Find where the given text appears and provide that cell's center as (X, Y) coordinate. 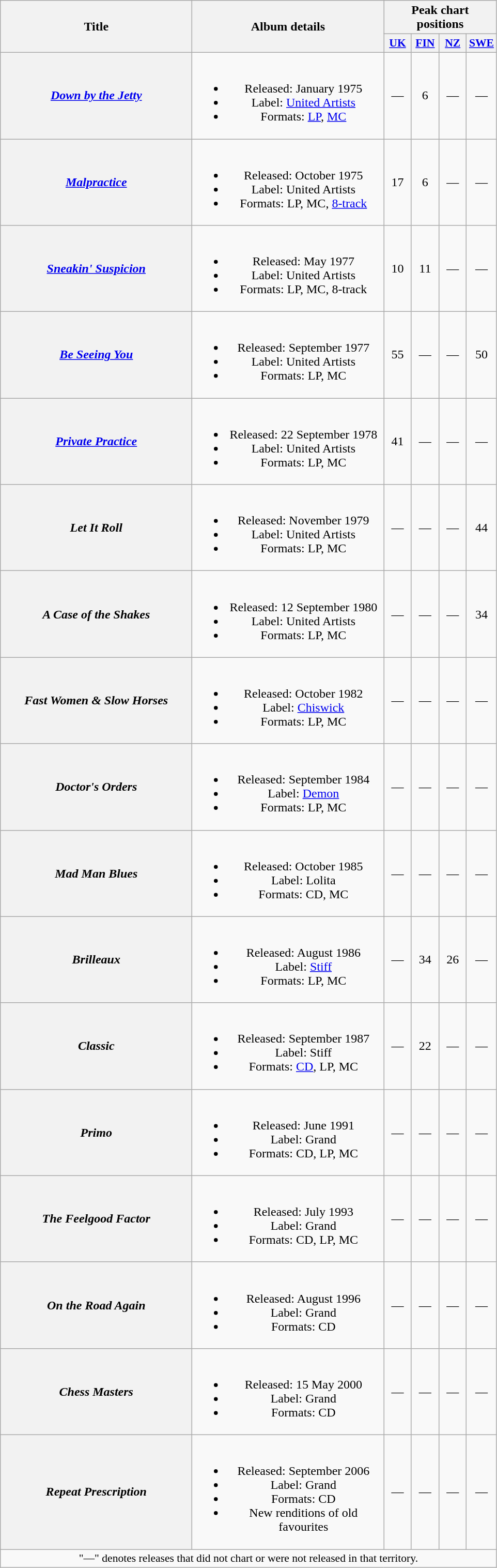
Mad Man Blues (96, 873)
22 (425, 1046)
Released: September 1987Label: StiffFormats: CD, LP, MC (288, 1046)
On the Road Again (96, 1305)
50 (482, 355)
Down by the Jetty (96, 95)
Released: October 1982Label: ChiswickFormats: LP, MC (288, 700)
Brilleaux (96, 960)
A Case of the Shakes (96, 614)
10 (398, 269)
FIN (425, 43)
Classic (96, 1046)
Sneakin' Suspicion (96, 269)
Chess Masters (96, 1391)
11 (425, 269)
Released: January 1975Label: United ArtistsFormats: LP, MC (288, 95)
Released: 22 September 1978Label: United ArtistsFormats: LP, MC (288, 442)
NZ (453, 43)
17 (398, 182)
Released: September 1984Label: DemonFormats: LP, MC (288, 787)
Let It Roll (96, 527)
44 (482, 527)
Released: September 2006Label: GrandFormats: CDNew renditions of old favourites (288, 1491)
55 (398, 355)
Released: October 1975Label: United ArtistsFormats: LP, MC, 8-track (288, 182)
Doctor's Orders (96, 787)
Private Practice (96, 442)
Released: August 1986Label: StiffFormats: LP, MC (288, 960)
Album details (288, 27)
Fast Women & Slow Horses (96, 700)
Released: November 1979Label: United ArtistsFormats: LP, MC (288, 527)
Be Seeing You (96, 355)
Primo (96, 1133)
UK (398, 43)
Released: August 1996Label: GrandFormats: CD (288, 1305)
Released: 12 September 1980Label: United ArtistsFormats: LP, MC (288, 614)
Released: 15 May 2000Label: GrandFormats: CD (288, 1391)
41 (398, 442)
SWE (482, 43)
26 (453, 960)
Released: May 1977Label: United ArtistsFormats: LP, MC, 8-track (288, 269)
Released: June 1991Label: GrandFormats: CD, LP, MC (288, 1133)
"—" denotes releases that did not chart or were not released in that territory. (248, 1559)
Released: July 1993Label: GrandFormats: CD, LP, MC (288, 1218)
Peak chart positions (440, 18)
Released: September 1977Label: United ArtistsFormats: LP, MC (288, 355)
Released: October 1985Label: LolitaFormats: CD, MC (288, 873)
The Feelgood Factor (96, 1218)
Malpractice (96, 182)
Title (96, 27)
Repeat Prescription (96, 1491)
